Output the [X, Y] coordinate of the center of the cell containing the given text.  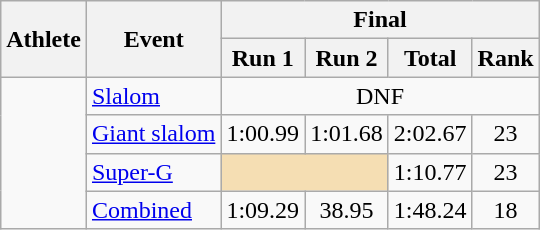
2:02.67 [430, 134]
Final [380, 20]
Event [153, 39]
1:01.68 [347, 134]
Rank [506, 58]
38.95 [347, 210]
Super-G [153, 172]
1:00.99 [263, 134]
Total [430, 58]
Giant slalom [153, 134]
18 [506, 210]
Run 1 [263, 58]
DNF [380, 96]
1:09.29 [263, 210]
Slalom [153, 96]
Athlete [44, 39]
1:48.24 [430, 210]
Run 2 [347, 58]
1:10.77 [430, 172]
Combined [153, 210]
